Locate the cell with the specified text and output its (x, y) center coordinate. 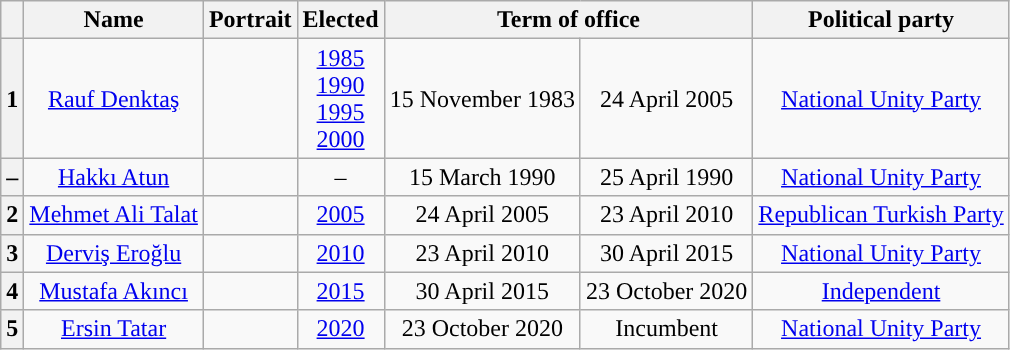
Ersin Tatar (114, 329)
2 (12, 215)
Term of office (568, 20)
Mehmet Ali Talat (114, 215)
Incumbent (666, 329)
Political party (881, 20)
2010 (340, 253)
Hakkı Atun (114, 177)
25 April 1990 (666, 177)
2020 (340, 329)
Mustafa Akıncı (114, 291)
Portrait (250, 20)
Republican Turkish Party (881, 215)
Independent (881, 291)
Derviş Eroğlu (114, 253)
1 (12, 98)
15 November 1983 (482, 98)
1985199019952000 (340, 98)
Elected (340, 20)
4 (12, 291)
2015 (340, 291)
5 (12, 329)
15 March 1990 (482, 177)
2005 (340, 215)
Rauf Denktaş (114, 98)
3 (12, 253)
Name (114, 20)
